Detect which cell encompasses the target text, then output its [x, y] center coordinate. 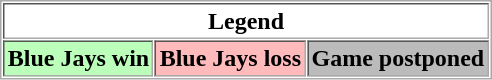
Blue Jays loss [230, 58]
Legend [246, 21]
Game postponed [398, 58]
Blue Jays win [78, 58]
